Scan for the cell matching the given text and deliver its (X, Y) coordinate at center. 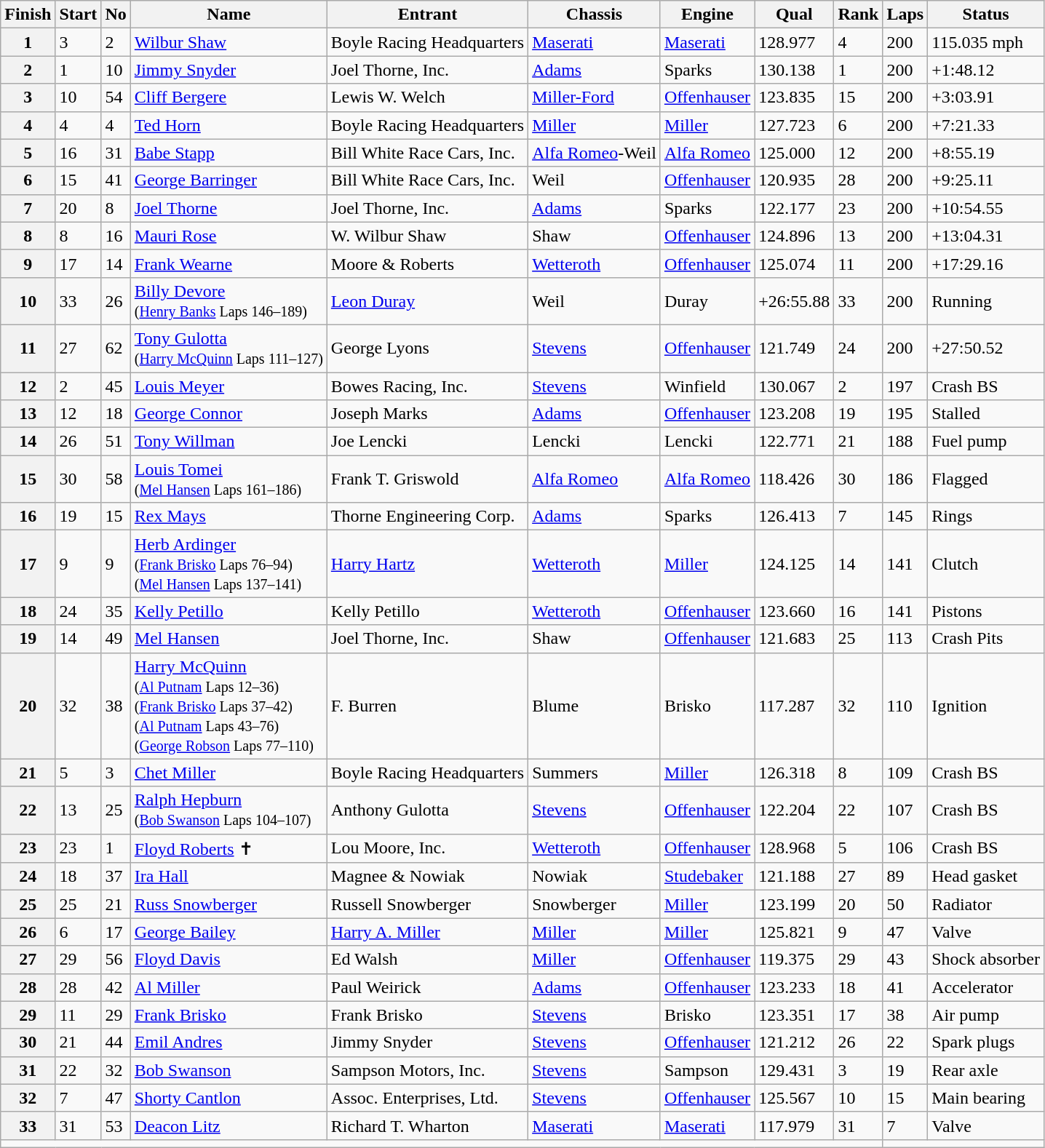
Anthony Gulotta (427, 810)
126.413 (795, 517)
+7:21.33 (986, 125)
Entrant (427, 15)
Al Miller (229, 987)
Ted Horn (229, 125)
50 (905, 904)
123.351 (795, 1015)
Lewis W. Welch (427, 97)
49 (116, 639)
Duray (707, 301)
Finish (28, 15)
128.977 (795, 42)
Shock absorber (986, 960)
Clutch (986, 564)
62 (116, 348)
107 (905, 810)
Head gasket (986, 877)
Ignition (986, 706)
Lou Moore, Inc. (427, 848)
Emil Andres (229, 1043)
Main bearing (986, 1098)
125.567 (795, 1098)
197 (905, 386)
Sampson Motors, Inc. (427, 1070)
Stalled (986, 414)
121.749 (795, 348)
54 (116, 97)
121.683 (795, 639)
George Lyons (427, 348)
121.212 (795, 1043)
Nowiak (595, 877)
Qual (795, 15)
Cliff Bergere (229, 97)
Spark plugs (986, 1043)
109 (905, 773)
Tony Willman (229, 442)
Leon Duray (427, 301)
Harry McQuinn(Al Putnam Laps 12–36)(Frank Brisko Laps 37–42)(Al Putnam Laps 43–76)(George Robson Laps 77–110) (229, 706)
Paul Weirick (427, 987)
Russ Snowberger (229, 904)
Herb Ardinger(Frank Brisko Laps 76–94)(Mel Hansen Laps 137–141) (229, 564)
120.935 (795, 180)
51 (116, 442)
Bob Swanson (229, 1070)
Tony Gulotta(Harry McQuinn Laps 111–127) (229, 348)
186 (905, 479)
127.723 (795, 125)
Start (79, 15)
Ira Hall (229, 877)
123.199 (795, 904)
130.067 (795, 386)
Engine (707, 15)
Assoc. Enterprises, Ltd. (427, 1098)
W. Wilbur Shaw (427, 236)
Crash Pits (986, 639)
Richard T. Wharton (427, 1125)
42 (116, 987)
Rex Mays (229, 517)
129.431 (795, 1070)
F. Burren (427, 706)
Chassis (595, 15)
Babe Stapp (229, 153)
Pistons (986, 611)
No (116, 15)
Louis Meyer (229, 386)
Ed Walsh (427, 960)
Frank T. Griswold (427, 479)
Chet Miller (229, 773)
Frank Wearne (229, 263)
+13:04.31 (986, 236)
Radiator (986, 904)
56 (116, 960)
Snowberger (595, 904)
+10:54.55 (986, 208)
+27:50.52 (986, 348)
Wilbur Shaw (229, 42)
+8:55.19 (986, 153)
126.318 (795, 773)
125.074 (795, 263)
Mauri Rose (229, 236)
+9:25.11 (986, 180)
Sampson (707, 1070)
118.426 (795, 479)
188 (905, 442)
George Connor (229, 414)
Accelerator (986, 987)
Winfield (707, 386)
106 (905, 848)
145 (905, 517)
110 (905, 706)
Flagged (986, 479)
Rear axle (986, 1070)
Joseph Marks (427, 414)
Floyd Roberts ✝ (229, 848)
Joel Thorne (229, 208)
128.968 (795, 848)
53 (116, 1125)
125.000 (795, 153)
Rank (859, 15)
Floyd Davis (229, 960)
Harry A. Miller (427, 932)
Status (986, 15)
Magnee & Nowiak (427, 877)
125.821 (795, 932)
123.233 (795, 987)
119.375 (795, 960)
37 (116, 877)
+26:55.88 (795, 301)
Running (986, 301)
43 (905, 960)
117.287 (795, 706)
Billy Devore(Henry Banks Laps 146–189) (229, 301)
Fuel pump (986, 442)
124.896 (795, 236)
Russell Snowberger (427, 904)
George Barringer (229, 180)
115.035 mph (986, 42)
123.660 (795, 611)
Rings (986, 517)
Moore & Roberts (427, 263)
122.771 (795, 442)
44 (116, 1043)
Summers (595, 773)
Louis Tomei(Mel Hansen Laps 161–186) (229, 479)
122.177 (795, 208)
35 (116, 611)
58 (116, 479)
Deacon Litz (229, 1125)
Harry Hartz (427, 564)
Name (229, 15)
Shorty Cantlon (229, 1098)
+17:29.16 (986, 263)
+1:48.12 (986, 70)
89 (905, 877)
124.125 (795, 564)
George Bailey (229, 932)
Studebaker (707, 877)
123.208 (795, 414)
130.138 (795, 70)
Mel Hansen (229, 639)
Bowes Racing, Inc. (427, 386)
Alfa Romeo-Weil (595, 153)
121.188 (795, 877)
117.979 (795, 1125)
Joe Lencki (427, 442)
Thorne Engineering Corp. (427, 517)
Laps (905, 15)
122.204 (795, 810)
+3:03.91 (986, 97)
Air pump (986, 1015)
Blume (595, 706)
113 (905, 639)
45 (116, 386)
195 (905, 414)
123.835 (795, 97)
Miller-Ford (595, 97)
Ralph Hepburn(Bob Swanson Laps 104–107) (229, 810)
